Search for the cell housing the specified text and yield its [X, Y] center coordinate. 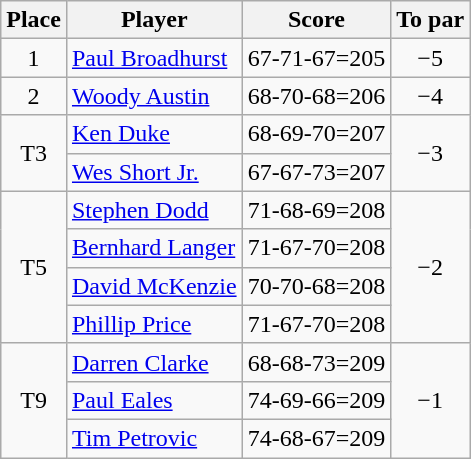
−5 [430, 58]
−2 [430, 267]
Darren Clarke [154, 362]
Paul Eales [154, 400]
David McKenzie [154, 286]
To par [430, 20]
Paul Broadhurst [154, 58]
Woody Austin [154, 96]
71-68-69=208 [316, 210]
Place [34, 20]
68-68-73=209 [316, 362]
Player [154, 20]
T9 [34, 400]
Phillip Price [154, 324]
−1 [430, 400]
Bernhard Langer [154, 248]
68-70-68=206 [316, 96]
2 [34, 96]
67-71-67=205 [316, 58]
−3 [430, 153]
70-70-68=208 [316, 286]
T3 [34, 153]
Wes Short Jr. [154, 172]
74-69-66=209 [316, 400]
67-67-73=207 [316, 172]
68-69-70=207 [316, 134]
74-68-67=209 [316, 438]
Score [316, 20]
−4 [430, 96]
Tim Petrovic [154, 438]
Stephen Dodd [154, 210]
Ken Duke [154, 134]
T5 [34, 267]
1 [34, 58]
